Locate the cell with the specified text and output its [X, Y] center coordinate. 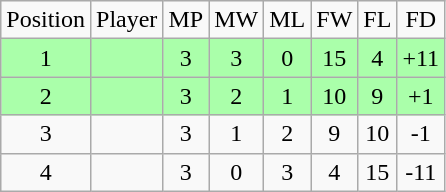
-1 [421, 134]
FD [421, 20]
Position [46, 20]
ML [288, 20]
+1 [421, 96]
FW [334, 20]
MW [236, 20]
+11 [421, 58]
Player [127, 20]
MP [186, 20]
FL [378, 20]
-11 [421, 172]
